Identify which cell holds the provided text, then report its [X, Y] central coordinate. 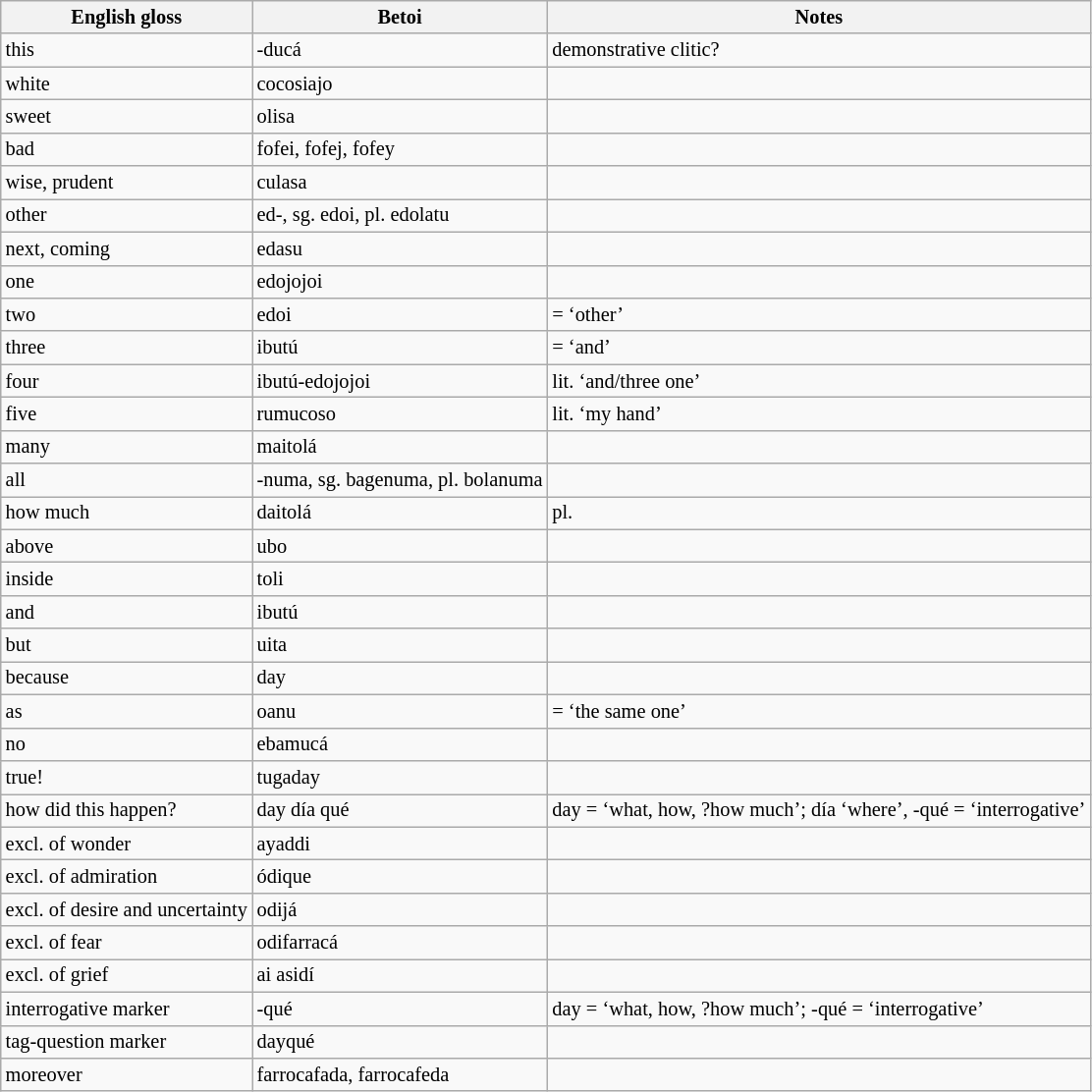
= ‘the same one’ [819, 711]
inside [127, 578]
ed-, sg. edoi, pl. edolatu [401, 215]
Notes [819, 17]
two [127, 314]
how did this happen? [127, 810]
white [127, 83]
ubo [401, 546]
no [127, 744]
four [127, 381]
other [127, 215]
oanu [401, 711]
ai asidí [401, 975]
but [127, 645]
culasa [401, 183]
lit. ‘and/three one’ [819, 381]
many [127, 447]
excl. of wonder [127, 844]
day [401, 678]
pl. [819, 513]
edoi [401, 314]
moreover [127, 1074]
tag-question marker [127, 1042]
Betoi [401, 17]
this [127, 50]
and [127, 612]
edojojoi [401, 282]
toli [401, 578]
olisa [401, 116]
all [127, 480]
= ‘other’ [819, 314]
sweet [127, 116]
as [127, 711]
= ‘and’ [819, 348]
English gloss [127, 17]
three [127, 348]
day = ‘what, how, ?how much’; -qué = ‘interrogative’ [819, 1009]
maitolá [401, 447]
rumucoso [401, 413]
fofei, fofej, fofey [401, 149]
interrogative marker [127, 1009]
ódique [401, 876]
cocosiajo [401, 83]
bad [127, 149]
wise, prudent [127, 183]
excl. of fear [127, 943]
excl. of desire and uncertainty [127, 909]
ebamucá [401, 744]
demonstrative clitic? [819, 50]
uita [401, 645]
daitolá [401, 513]
tugaday [401, 777]
odijá [401, 909]
day = ‘what, how, ?how much’; día ‘where’, -qué = ‘interrogative’ [819, 810]
edasu [401, 248]
one [127, 282]
ibutú-edojojoi [401, 381]
odifarracá [401, 943]
because [127, 678]
dayqué [401, 1042]
next, coming [127, 248]
how much [127, 513]
-ducá [401, 50]
excl. of grief [127, 975]
farrocafada, farrocafeda [401, 1074]
five [127, 413]
above [127, 546]
day día qué [401, 810]
-qué [401, 1009]
excl. of admiration [127, 876]
ayaddi [401, 844]
true! [127, 777]
lit. ‘my hand’ [819, 413]
-numa, sg. bagenuma, pl. bolanuma [401, 480]
